For the text-containing cell, return its midpoint in (x, y) coordinate format. 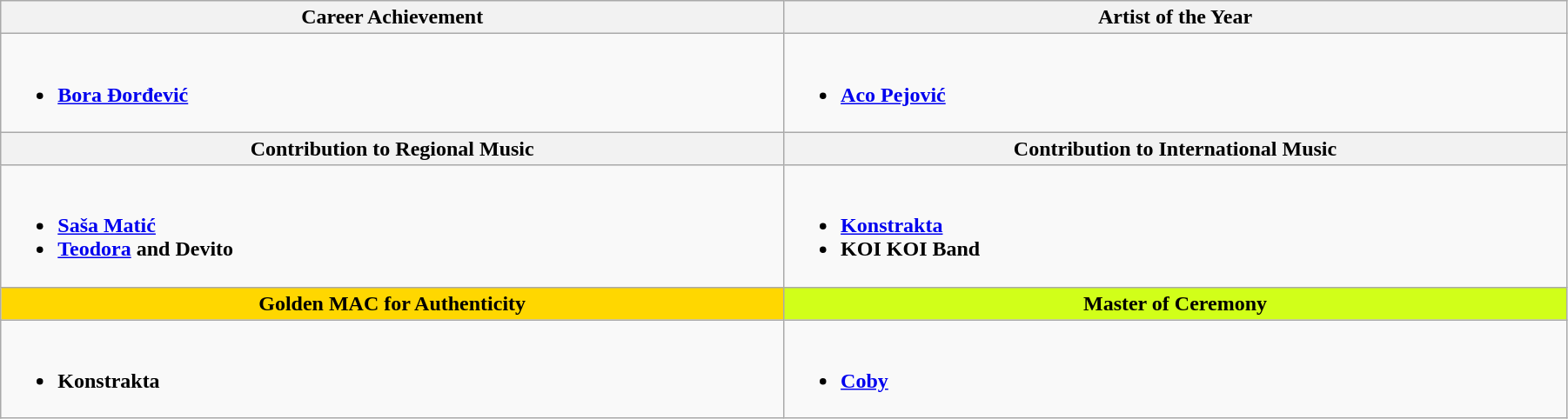
Master of Ceremony (1176, 303)
Bora Đorđević (392, 83)
Saša MatićTeodora and Devito (392, 226)
KonstraktaKOI KOI Band (1176, 226)
Aco Pejović (1176, 83)
Artist of the Year (1176, 17)
Golden MAC for Authenticity (392, 303)
Coby (1176, 369)
Contribution to Regional Music (392, 149)
Konstrakta (392, 369)
Career Achievement (392, 17)
Contribution to International Music (1176, 149)
